Extract the [x, y] coordinate from the center of the cell holding the provided text.  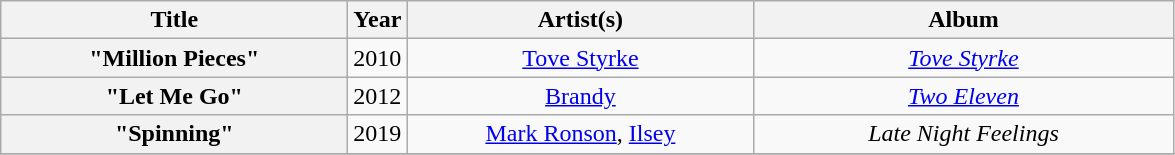
"Million Pieces" [174, 58]
Mark Ronson, Ilsey [580, 134]
2012 [378, 96]
Brandy [580, 96]
Late Night Feelings [964, 134]
2019 [378, 134]
Two Eleven [964, 96]
Title [174, 20]
Year [378, 20]
"Spinning" [174, 134]
2010 [378, 58]
"Let Me Go" [174, 96]
Album [964, 20]
Artist(s) [580, 20]
